Find where the given text appears and provide that cell's center as [x, y] coordinate. 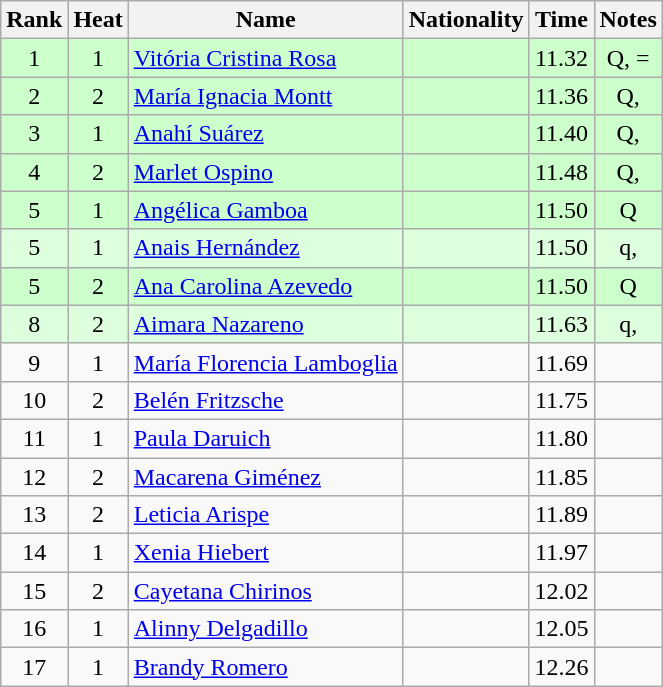
Anahí Suárez [266, 134]
Marlet Ospino [266, 172]
4 [34, 172]
Notes [628, 20]
11.40 [562, 134]
Rank [34, 20]
11.32 [562, 58]
10 [34, 400]
Belén Fritzsche [266, 400]
11.80 [562, 438]
12.26 [562, 667]
Q, = [628, 58]
13 [34, 515]
8 [34, 324]
Brandy Romero [266, 667]
11 [34, 438]
12.02 [562, 591]
Xenia Hiebert [266, 553]
15 [34, 591]
Name [266, 20]
17 [34, 667]
Alinny Delgadillo [266, 629]
12.05 [562, 629]
María Ignacia Montt [266, 96]
11.85 [562, 477]
María Florencia Lamboglia [266, 362]
14 [34, 553]
12 [34, 477]
11.48 [562, 172]
16 [34, 629]
Macarena Giménez [266, 477]
Paula Daruich [266, 438]
Leticia Arispe [266, 515]
Angélica Gamboa [266, 210]
Nationality [466, 20]
11.36 [562, 96]
Anais Hernández [266, 248]
11.63 [562, 324]
11.69 [562, 362]
Time [562, 20]
11.75 [562, 400]
Vitória Cristina Rosa [266, 58]
Heat [98, 20]
11.89 [562, 515]
3 [34, 134]
11.97 [562, 553]
Cayetana Chirinos [266, 591]
9 [34, 362]
Aimara Nazareno [266, 324]
Ana Carolina Azevedo [266, 286]
